Return the [X, Y] coordinate for the center point of the cell that contains the specified text.  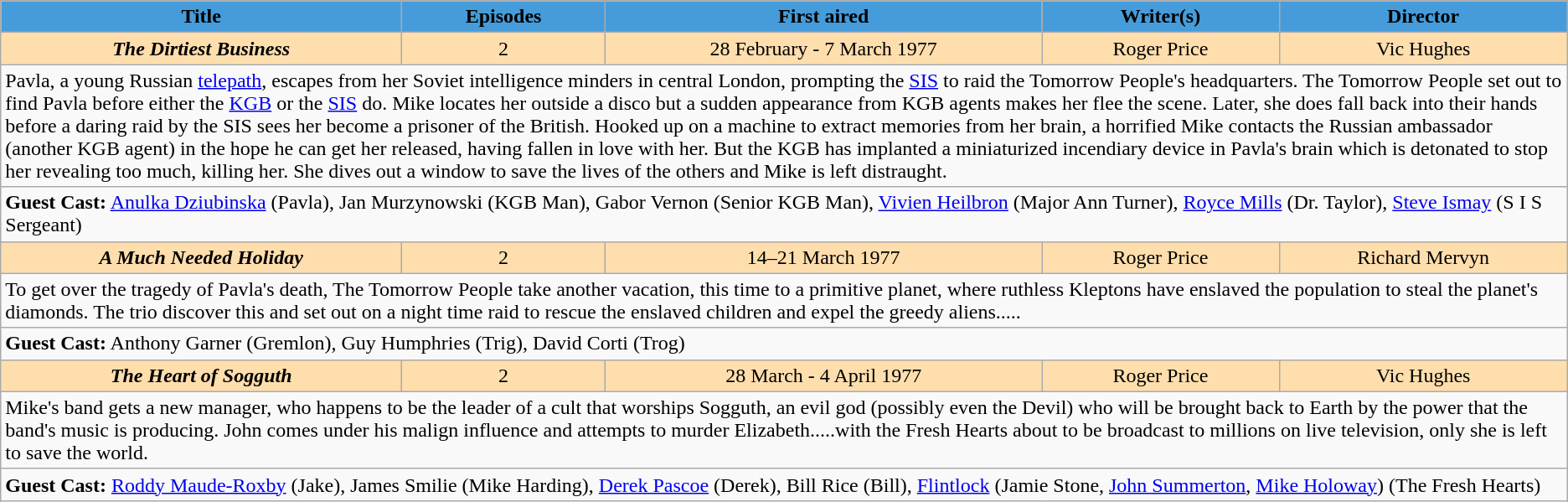
A Much Needed Holiday [201, 257]
28 February - 7 March 1977 [824, 49]
Title [201, 17]
The Dirtiest Business [201, 49]
28 March - 4 April 1977 [824, 375]
Director [1423, 17]
14–21 March 1977 [824, 257]
Writer(s) [1161, 17]
First aired [824, 17]
Guest Cast: Anthony Garner (Gremlon), Guy Humphries (Trig), David Corti (Trog) [784, 344]
Richard Mervyn [1423, 257]
Episodes [504, 17]
The Heart of Sogguth [201, 375]
